Identify which cell holds the provided text, then report its [x, y] central coordinate. 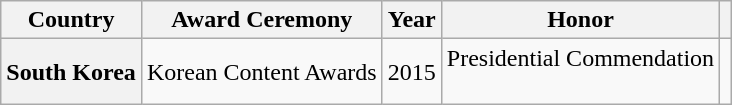
Award Ceremony [262, 20]
Korean Content Awards [262, 72]
2015 [412, 72]
Honor [580, 20]
Country [72, 20]
South Korea [72, 72]
Year [412, 20]
Presidential Commendation [580, 72]
